Determine the [X, Y] coordinate at the center of the cell enclosing the given text.  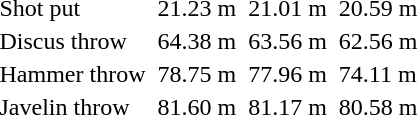
64.38 m [197, 41]
78.75 m [197, 74]
63.56 m [288, 41]
77.96 m [288, 74]
